Pinpoint the cell where the given text exists, returning its [X, Y] midpoint coordinate. 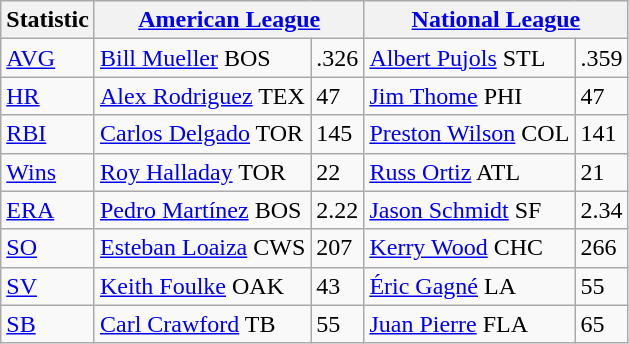
.326 [338, 58]
RBI [48, 134]
SB [48, 324]
Carlos Delgado TOR [202, 134]
Albert Pujols STL [470, 58]
Jim Thome PHI [470, 96]
.359 [602, 58]
22 [338, 172]
Statistic [48, 20]
HR [48, 96]
266 [602, 248]
21 [602, 172]
Juan Pierre FLA [470, 324]
American League [228, 20]
Esteban Loaiza CWS [202, 248]
Keith Foulke OAK [202, 286]
Alex Rodriguez TEX [202, 96]
SV [48, 286]
Carl Crawford TB [202, 324]
SO [48, 248]
43 [338, 286]
Kerry Wood CHC [470, 248]
2.34 [602, 210]
AVG [48, 58]
Roy Halladay TOR [202, 172]
141 [602, 134]
207 [338, 248]
Pedro Martínez BOS [202, 210]
Jason Schmidt SF [470, 210]
Wins [48, 172]
National League [496, 20]
Preston Wilson COL [470, 134]
Éric Gagné LA [470, 286]
2.22 [338, 210]
Bill Mueller BOS [202, 58]
ERA [48, 210]
145 [338, 134]
65 [602, 324]
Russ Ortiz ATL [470, 172]
